Return the (x, y) coordinate for the center point of the cell that contains the specified text.  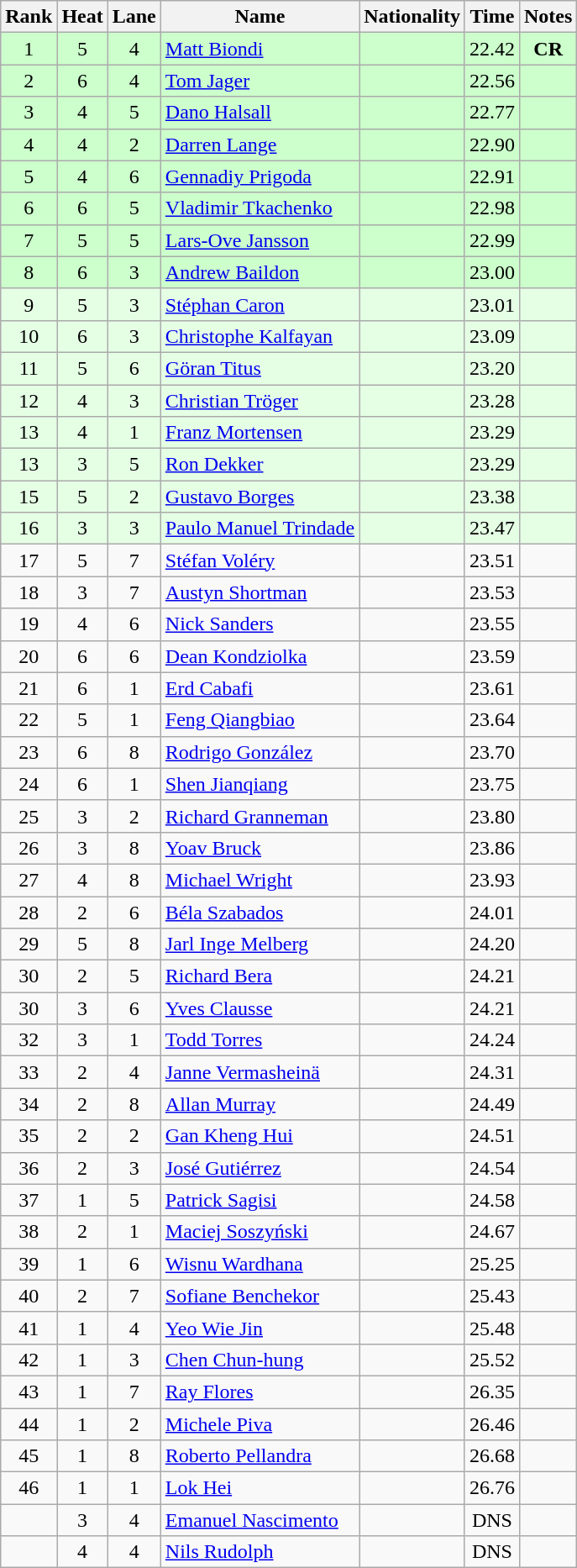
26.68 (492, 1456)
23.20 (492, 368)
Lok Hei (260, 1488)
Dano Halsall (260, 113)
Feng Qiangbiao (260, 720)
Franz Mortensen (260, 433)
19 (29, 624)
Heat (82, 17)
Nick Sanders (260, 624)
37 (29, 1200)
32 (29, 1040)
39 (29, 1264)
23.01 (492, 304)
Rodrigo González (260, 752)
Andrew Baildon (260, 272)
23.53 (492, 592)
Nils Rudolph (260, 1552)
Michael Wright (260, 880)
10 (29, 336)
Stéphan Caron (260, 304)
24.31 (492, 1072)
46 (29, 1488)
23.61 (492, 688)
44 (29, 1424)
Gustavo Borges (260, 497)
23.38 (492, 497)
23.75 (492, 784)
11 (29, 368)
18 (29, 592)
Lars-Ove Jansson (260, 240)
Stéfan Voléry (260, 560)
24.51 (492, 1136)
Janne Vermasheinä (260, 1072)
Gennadiy Prigoda (260, 176)
Allan Murray (260, 1104)
22.90 (492, 145)
Shen Jianqiang (260, 784)
25.52 (492, 1360)
26.46 (492, 1424)
Göran Titus (260, 368)
41 (29, 1328)
23.09 (492, 336)
26 (29, 848)
22.42 (492, 49)
38 (29, 1232)
Gan Kheng Hui (260, 1136)
42 (29, 1360)
24.58 (492, 1200)
Richard Granneman (260, 816)
20 (29, 656)
23 (29, 752)
Darren Lange (260, 145)
24.01 (492, 912)
24.67 (492, 1232)
Austyn Shortman (260, 592)
23.93 (492, 880)
25.25 (492, 1264)
35 (29, 1136)
23.86 (492, 848)
Paulo Manuel Trindade (260, 529)
22.99 (492, 240)
22.56 (492, 81)
27 (29, 880)
23.51 (492, 560)
26.76 (492, 1488)
36 (29, 1168)
23.55 (492, 624)
24.54 (492, 1168)
23.59 (492, 656)
28 (29, 912)
40 (29, 1296)
Sofiane Benchekor (260, 1296)
24 (29, 784)
12 (29, 401)
Nationality (412, 17)
23.64 (492, 720)
22.91 (492, 176)
Maciej Soszyński (260, 1232)
Lane (134, 17)
Todd Torres (260, 1040)
Name (260, 17)
Dean Kondziolka (260, 656)
26.35 (492, 1392)
25.43 (492, 1296)
Yeo Wie Jin (260, 1328)
Béla Szabados (260, 912)
23.80 (492, 816)
Ron Dekker (260, 465)
33 (29, 1072)
34 (29, 1104)
Erd Cabafi (260, 688)
9 (29, 304)
24.24 (492, 1040)
Christian Tröger (260, 401)
22.98 (492, 208)
23.28 (492, 401)
Wisnu Wardhana (260, 1264)
CR (548, 49)
Tom Jager (260, 81)
45 (29, 1456)
Jarl Inge Melberg (260, 944)
Michele Piva (260, 1424)
15 (29, 497)
Emanuel Nascimento (260, 1520)
José Gutiérrez (260, 1168)
Time (492, 17)
22.77 (492, 113)
23.47 (492, 529)
Notes (548, 17)
24.20 (492, 944)
Rank (29, 17)
23.70 (492, 752)
16 (29, 529)
22 (29, 720)
24.49 (492, 1104)
Yves Clausse (260, 1008)
25.48 (492, 1328)
Yoav Bruck (260, 848)
43 (29, 1392)
Vladimir Tkachenko (260, 208)
25 (29, 816)
Chen Chun-hung (260, 1360)
Patrick Sagisi (260, 1200)
Ray Flores (260, 1392)
23.00 (492, 272)
Richard Bera (260, 976)
Matt Biondi (260, 49)
Christophe Kalfayan (260, 336)
21 (29, 688)
Roberto Pellandra (260, 1456)
29 (29, 944)
17 (29, 560)
